Identify which cell holds the provided text, then report its (X, Y) central coordinate. 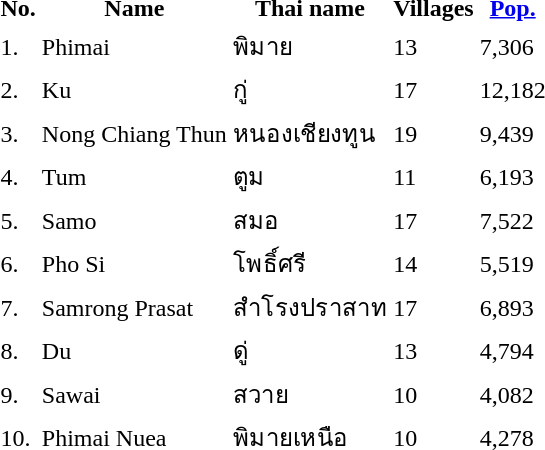
11 (434, 176)
Pho Si (134, 264)
14 (434, 264)
Samo (134, 220)
Nong Chiang Thun (134, 133)
พิมาย (310, 46)
10 (434, 394)
ดู่ (310, 350)
Phimai (134, 46)
Sawai (134, 394)
ตูม (310, 176)
สวาย (310, 394)
19 (434, 133)
Ku (134, 90)
สมอ (310, 220)
Du (134, 350)
Samrong Prasat (134, 307)
โพธิ์ศรี (310, 264)
Tum (134, 176)
กู่ (310, 90)
หนองเชียงทูน (310, 133)
สำโรงปราสาท (310, 307)
